Capture the cell that displays the provided text and extract its [X, Y] central coordinate. 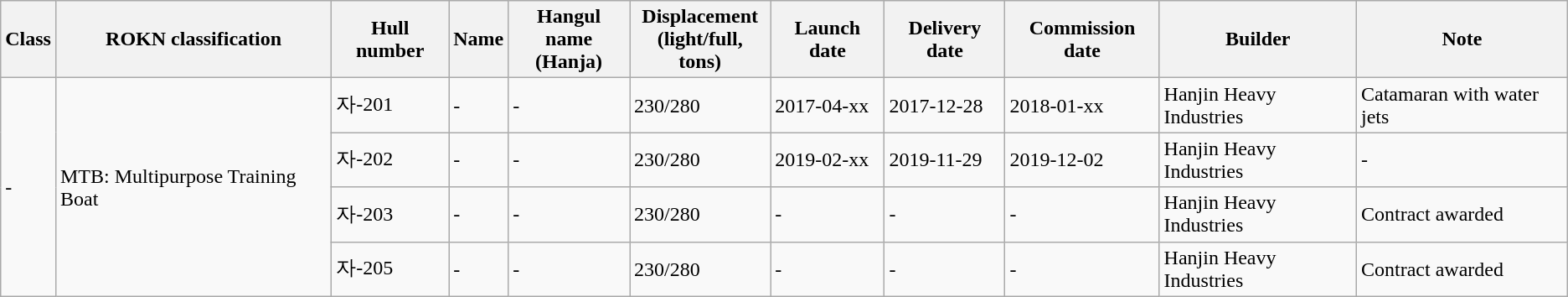
Note [1462, 39]
자-205 [390, 268]
Class [28, 39]
2018-01-xx [1082, 106]
MTB: Multipurpose Training Boat [193, 187]
자-202 [390, 159]
Commission date [1082, 39]
Hull number [390, 39]
2017-12-28 [945, 106]
2019-11-29 [945, 159]
Displacement(light/full, tons) [700, 39]
Name [479, 39]
ROKN classification [193, 39]
Catamaran with water jets [1462, 106]
자-203 [390, 215]
Delivery date [945, 39]
2019-12-02 [1082, 159]
2017-04-xx [828, 106]
Hangul name(Hanja) [570, 39]
자-201 [390, 106]
2019-02-xx [828, 159]
Launch date [828, 39]
Builder [1258, 39]
